Extract the (X, Y) coordinate from the center of the cell holding the provided text.  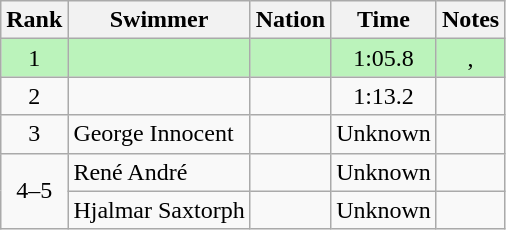
Hjalmar Saxtorph (159, 210)
Swimmer (159, 20)
Time (384, 20)
Nation (290, 20)
Rank (34, 20)
1:13.2 (384, 96)
2 (34, 96)
3 (34, 134)
René André (159, 172)
Notes (470, 20)
4–5 (34, 191)
, (470, 58)
George Innocent (159, 134)
1 (34, 58)
1:05.8 (384, 58)
